Search for the cell housing the specified text and yield its [x, y] center coordinate. 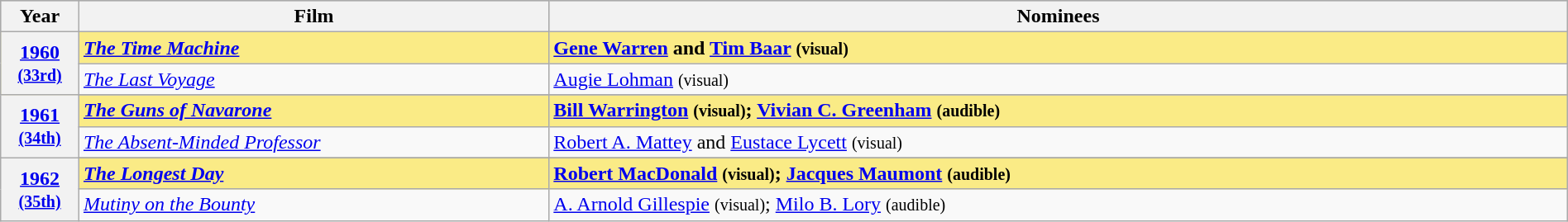
The Last Voyage [313, 79]
The Time Machine [313, 48]
1960(33rd) [40, 64]
A. Arnold Gillespie (visual); Milo B. Lory (audible) [1059, 205]
Mutiny on the Bounty [313, 205]
The Guns of Navarone [313, 111]
Augie Lohman (visual) [1059, 79]
1962(35th) [40, 189]
The Longest Day [313, 173]
Film [313, 17]
1961(34th) [40, 126]
Robert MacDonald (visual); Jacques Maumont (audible) [1059, 173]
Nominees [1059, 17]
Year [40, 17]
The Absent-Minded Professor [313, 142]
Bill Warrington (visual); Vivian C. Greenham (audible) [1059, 111]
Gene Warren and Tim Baar (visual) [1059, 48]
Robert A. Mattey and Eustace Lycett (visual) [1059, 142]
